Locate the cell with the specified text and output its [X, Y] center coordinate. 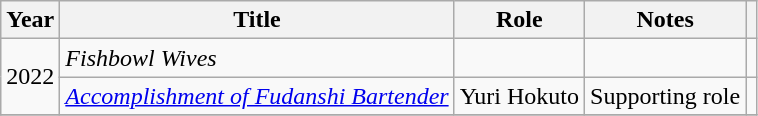
Supporting role [666, 96]
Accomplishment of Fudanshi Bartender [257, 96]
2022 [30, 77]
Year [30, 20]
Notes [666, 20]
Title [257, 20]
Role [519, 20]
Fishbowl Wives [257, 58]
Yuri Hokuto [519, 96]
